Detect which cell encompasses the target text, then output its [x, y] center coordinate. 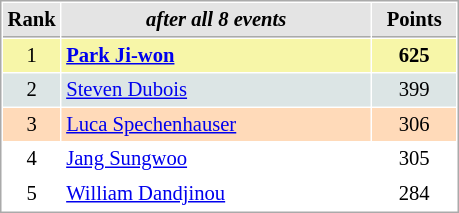
William Dandjinou [216, 194]
Jang Sungwoo [216, 158]
399 [414, 90]
Points [414, 20]
284 [414, 194]
306 [414, 124]
Steven Dubois [216, 90]
after all 8 events [216, 20]
625 [414, 56]
Park Ji-won [216, 56]
Luca Spechenhauser [216, 124]
Rank [32, 20]
305 [414, 158]
5 [32, 194]
2 [32, 90]
4 [32, 158]
1 [32, 56]
3 [32, 124]
